Detect which cell encompasses the target text, then output its [X, Y] center coordinate. 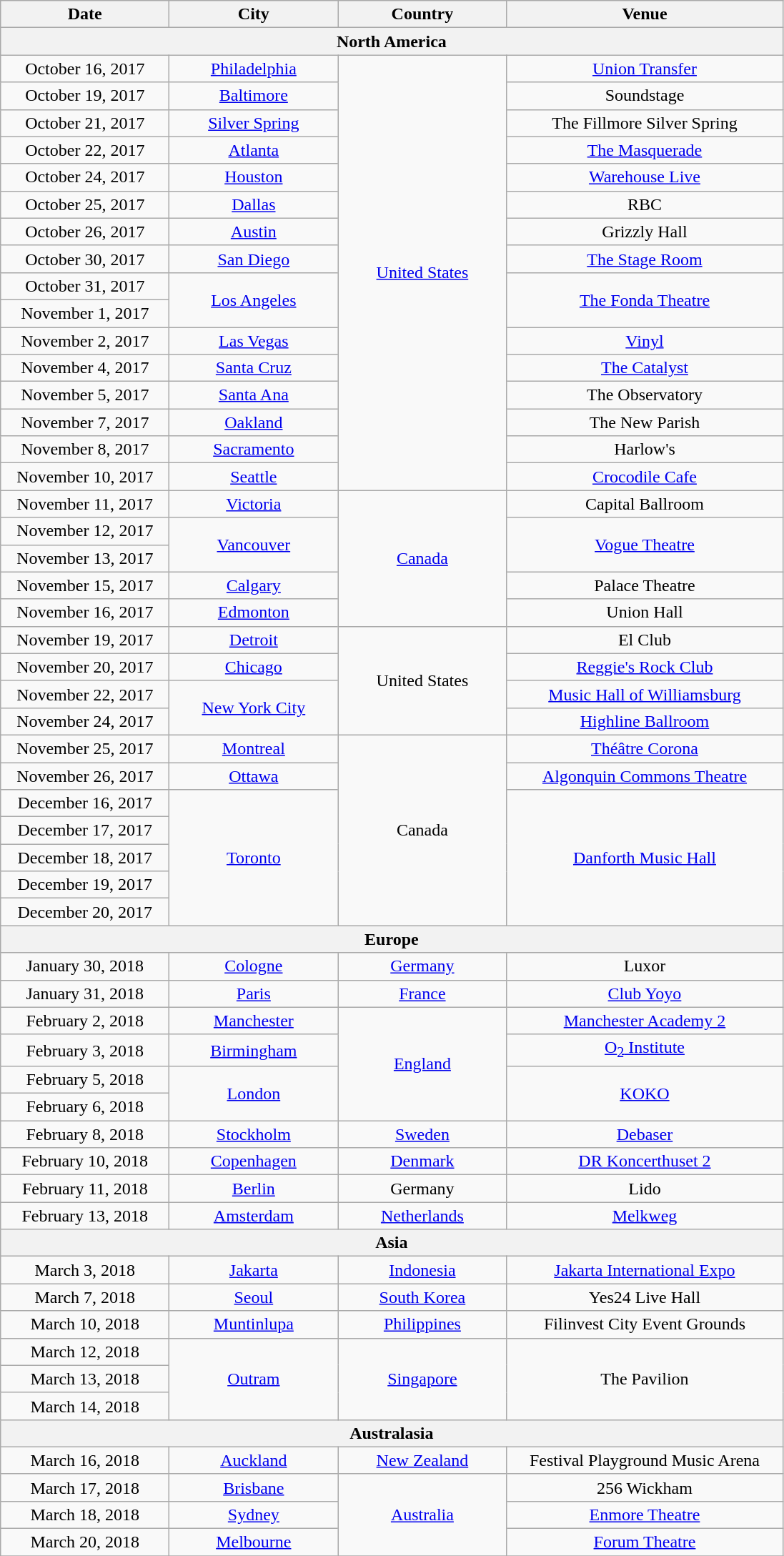
October 31, 2017 [85, 286]
February 5, 2018 [85, 1079]
March 18, 2018 [85, 1515]
November 2, 2017 [85, 341]
Debaser [645, 1134]
February 13, 2018 [85, 1216]
February 3, 2018 [85, 1050]
El Club [645, 640]
Jakarta [254, 1270]
Date [85, 14]
Filinvest City Event Grounds [645, 1324]
October 22, 2017 [85, 150]
London [254, 1093]
Jakarta International Expo [645, 1270]
January 30, 2018 [85, 966]
November 15, 2017 [85, 585]
Berlin [254, 1189]
November 20, 2017 [85, 667]
The Fillmore Silver Spring [645, 123]
October 16, 2017 [85, 69]
Stockholm [254, 1134]
Dallas [254, 204]
February 8, 2018 [85, 1134]
Montreal [254, 748]
November 5, 2017 [85, 395]
Forum Theatre [645, 1542]
Calgary [254, 585]
November 7, 2017 [85, 422]
Birmingham [254, 1050]
November 16, 2017 [85, 613]
Union Transfer [645, 69]
The New Parish [645, 422]
Ottawa [254, 775]
Grizzly Hall [645, 232]
Santa Cruz [254, 368]
England [422, 1064]
Australia [422, 1515]
Brisbane [254, 1487]
The Catalyst [645, 368]
Music Hall of Williamsburg [645, 694]
February 10, 2018 [85, 1161]
March 10, 2018 [85, 1324]
Victoria [254, 504]
November 25, 2017 [85, 748]
Los Angeles [254, 299]
Outram [254, 1379]
October 21, 2017 [85, 123]
March 12, 2018 [85, 1352]
Baltimore [254, 96]
November 12, 2017 [85, 531]
Philadelphia [254, 69]
Club Yoyo [645, 993]
Chicago [254, 667]
October 19, 2017 [85, 96]
March 14, 2018 [85, 1406]
Santa Ana [254, 395]
The Stage Room [645, 259]
Atlanta [254, 150]
Edmonton [254, 613]
March 7, 2018 [85, 1297]
Festival Playground Music Arena [645, 1460]
Sacramento [254, 450]
Oakland [254, 422]
Vinyl [645, 341]
Las Vegas [254, 341]
Melkweg [645, 1216]
Vancouver [254, 545]
October 26, 2017 [85, 232]
256 Wickham [645, 1487]
February 11, 2018 [85, 1189]
Country [422, 14]
New York City [254, 708]
Luxor [645, 966]
New Zealand [422, 1460]
The Observatory [645, 395]
Manchester Academy 2 [645, 1021]
Austin [254, 232]
March 17, 2018 [85, 1487]
Australasia [392, 1433]
Cologne [254, 966]
Venue [645, 14]
November 1, 2017 [85, 313]
North America [392, 41]
November 13, 2017 [85, 558]
March 20, 2018 [85, 1542]
Palace Theatre [645, 585]
November 19, 2017 [85, 640]
Copenhagen [254, 1161]
December 17, 2017 [85, 831]
Silver Spring [254, 123]
November 4, 2017 [85, 368]
October 25, 2017 [85, 204]
Reggie's Rock Club [645, 667]
South Korea [422, 1297]
Yes24 Live Hall [645, 1297]
Crocodile Cafe [645, 477]
Denmark [422, 1161]
Vogue Theatre [645, 545]
Warehouse Live [645, 177]
Union Hall [645, 613]
Seattle [254, 477]
Muntinlupa [254, 1324]
Capital Ballroom [645, 504]
Enmore Theatre [645, 1515]
March 3, 2018 [85, 1270]
Algonquin Commons Theatre [645, 775]
Soundstage [645, 96]
The Fonda Theatre [645, 299]
Manchester [254, 1021]
RBC [645, 204]
The Pavilion [645, 1379]
Auckland [254, 1460]
Paris [254, 993]
O2 Institute [645, 1050]
December 18, 2017 [85, 858]
January 31, 2018 [85, 993]
Sydney [254, 1515]
Highline Ballroom [645, 721]
San Diego [254, 259]
November 10, 2017 [85, 477]
Sweden [422, 1134]
Lido [645, 1189]
December 16, 2017 [85, 803]
France [422, 993]
March 16, 2018 [85, 1460]
November 22, 2017 [85, 694]
Asia [392, 1243]
February 2, 2018 [85, 1021]
Harlow's [645, 450]
Philippines [422, 1324]
Singapore [422, 1379]
October 24, 2017 [85, 177]
The Masquerade [645, 150]
City [254, 14]
Melbourne [254, 1542]
March 13, 2018 [85, 1379]
KOKO [645, 1093]
December 20, 2017 [85, 912]
Houston [254, 177]
October 30, 2017 [85, 259]
Detroit [254, 640]
Amsterdam [254, 1216]
November 11, 2017 [85, 504]
Indonesia [422, 1270]
DR Koncerthuset 2 [645, 1161]
Danforth Music Hall [645, 858]
Toronto [254, 858]
Europe [392, 939]
December 19, 2017 [85, 885]
Netherlands [422, 1216]
November 8, 2017 [85, 450]
February 6, 2018 [85, 1107]
November 26, 2017 [85, 775]
Seoul [254, 1297]
Théâtre Corona [645, 748]
November 24, 2017 [85, 721]
